Output the (x, y) coordinate of the center of the cell containing the given text.  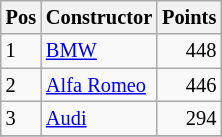
446 (189, 85)
1 (21, 51)
294 (189, 118)
3 (21, 118)
Alfa Romeo (99, 85)
2 (21, 85)
Points (189, 17)
Audi (99, 118)
Pos (21, 17)
BMW (99, 51)
Constructor (99, 17)
448 (189, 51)
